Output the [X, Y] coordinate of the center of the cell containing the given text.  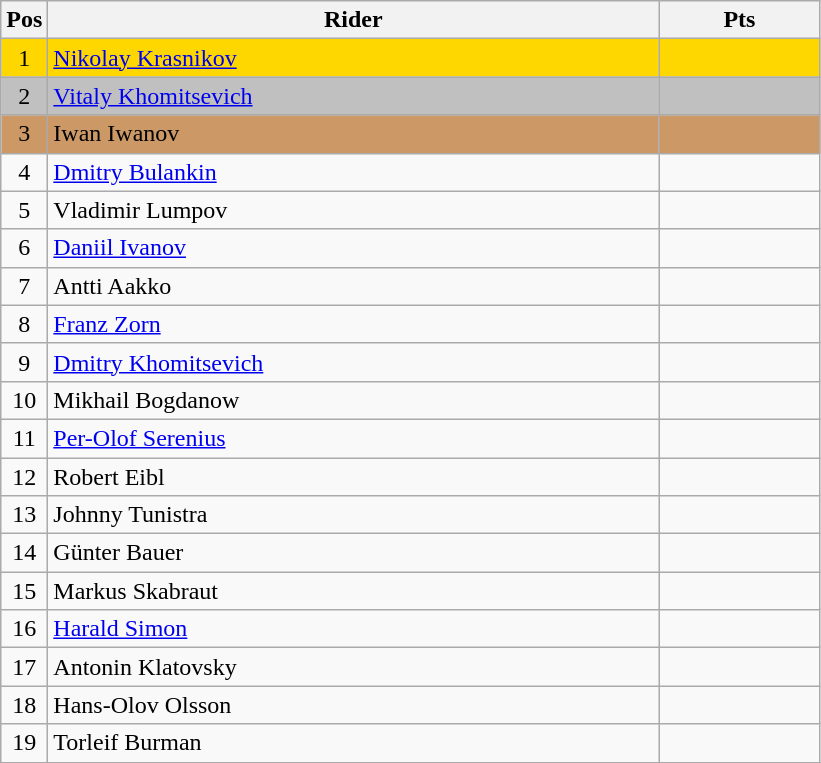
3 [24, 134]
15 [24, 591]
Vitaly Khomitsevich [354, 96]
6 [24, 248]
Harald Simon [354, 629]
Antonin Klatovsky [354, 667]
Antti Aakko [354, 286]
Torleif Burman [354, 743]
5 [24, 210]
Hans-Olov Olsson [354, 705]
10 [24, 400]
Markus Skabraut [354, 591]
8 [24, 324]
17 [24, 667]
Mikhail Bogdanow [354, 400]
Johnny Tunistra [354, 515]
12 [24, 477]
2 [24, 96]
Franz Zorn [354, 324]
Rider [354, 20]
Per-Olof Serenius [354, 438]
Daniil Ivanov [354, 248]
13 [24, 515]
Pos [24, 20]
Vladimir Lumpov [354, 210]
16 [24, 629]
Pts [740, 20]
4 [24, 172]
9 [24, 362]
18 [24, 705]
Robert Eibl [354, 477]
Nikolay Krasnikov [354, 58]
Dmitry Bulankin [354, 172]
14 [24, 553]
11 [24, 438]
Günter Bauer [354, 553]
Dmitry Khomitsevich [354, 362]
Iwan Iwanov [354, 134]
19 [24, 743]
1 [24, 58]
7 [24, 286]
